Search for the cell housing the specified text and yield its (x, y) center coordinate. 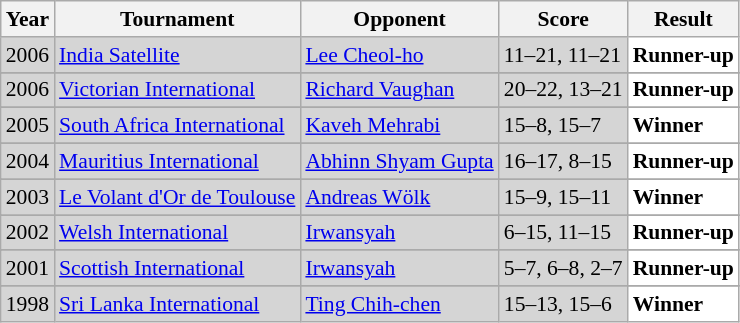
Result (684, 19)
Score (564, 19)
Victorian International (177, 90)
16–17, 8–15 (564, 162)
Abhinn Shyam Gupta (399, 162)
Lee Cheol-ho (399, 55)
Year (28, 19)
Richard Vaughan (399, 90)
Opponent (399, 19)
Mauritius International (177, 162)
2002 (28, 233)
5–7, 6–8, 2–7 (564, 269)
India Satellite (177, 55)
Ting Chih-chen (399, 304)
Scottish International (177, 269)
Welsh International (177, 233)
11–21, 11–21 (564, 55)
Andreas Wölk (399, 197)
15–13, 15–6 (564, 304)
Kaveh Mehrabi (399, 126)
South Africa International (177, 126)
2001 (28, 269)
2005 (28, 126)
2004 (28, 162)
Tournament (177, 19)
1998 (28, 304)
Sri Lanka International (177, 304)
15–9, 15–11 (564, 197)
15–8, 15–7 (564, 126)
2003 (28, 197)
6–15, 11–15 (564, 233)
Le Volant d'Or de Toulouse (177, 197)
20–22, 13–21 (564, 90)
